Search for the cell housing the specified text and yield its (x, y) center coordinate. 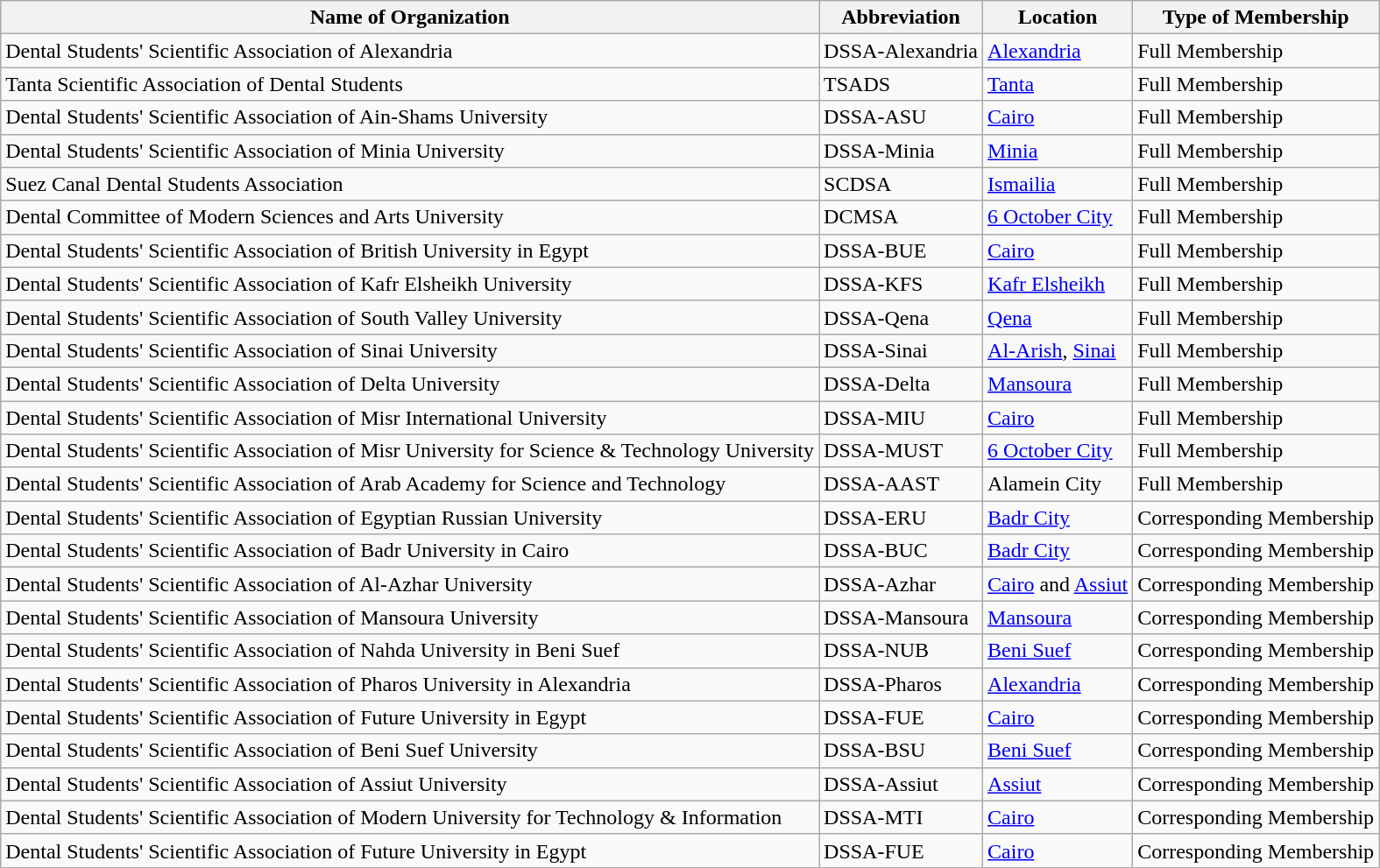
DSSA-MTI (901, 817)
DSSA-Minia (901, 151)
Minia (1058, 151)
Dental Students' Scientific Association of Alexandria (410, 51)
Location (1058, 18)
DSSA-Azhar (901, 584)
Name of Organization (410, 18)
DSSA-Qena (901, 317)
Dental Students' Scientific Association of Al-Azhar University (410, 584)
DSSA-AAST (901, 484)
DSSA-BUC (901, 551)
DSSA-Assiut (901, 784)
Dental Students' Scientific Association of Misr International University (410, 418)
DSSA-MUST (901, 451)
DSSA-MIU (901, 418)
Dental Students' Scientific Association of South Valley University (410, 317)
DSSA-Sinai (901, 350)
Dental Students' Scientific Association of Egyptian Russian University (410, 518)
Dental Students' Scientific Association of British University in Egypt (410, 251)
DSSA-Delta (901, 384)
DSSA-NUB (901, 651)
Alamein City (1058, 484)
DSSA-BUE (901, 251)
Dental Students' Scientific Association of Misr University for Science & Technology University (410, 451)
Dental Students' Scientific Association of Delta University (410, 384)
Dental Students' Scientific Association of Sinai University (410, 350)
DSSA-ASU (901, 117)
Dental Students' Scientific Association of Assiut University (410, 784)
Dental Students' Scientific Association of Kafr Elsheikh University (410, 284)
Dental Students' Scientific Association of Mansoura University (410, 617)
Al-Arish, Sinai (1058, 350)
Dental Students' Scientific Association of Nahda University in Beni Suef (410, 651)
DCMSA (901, 217)
DSSA-KFS (901, 284)
Tanta Scientific Association of Dental Students (410, 84)
DSSA-BSU (901, 751)
Ismailia (1058, 184)
Dental Students' Scientific Association of Ain-Shams University (410, 117)
Dental Committee of Modern Sciences and Arts University (410, 217)
Dental Students' Scientific Association of Arab Academy for Science and Technology (410, 484)
Type of Membership (1256, 18)
Suez Canal Dental Students Association (410, 184)
DSSA-Alexandria (901, 51)
Tanta (1058, 84)
TSADS (901, 84)
DSSA-Pharos (901, 684)
Assiut (1058, 784)
Dental Students' Scientific Association of Modern University for Technology & Information (410, 817)
Dental Students' Scientific Association of Pharos University in Alexandria (410, 684)
DSSA-Mansoura (901, 617)
Abbreviation (901, 18)
DSSA-ERU (901, 518)
Dental Students' Scientific Association of Beni Suef University (410, 751)
Dental Students' Scientific Association of Minia University (410, 151)
Qena (1058, 317)
Kafr Elsheikh (1058, 284)
Dental Students' Scientific Association of Badr University in Cairo (410, 551)
SCDSA (901, 184)
Cairo and Assiut (1058, 584)
